Scan for the cell matching the given text and deliver its (X, Y) coordinate at center. 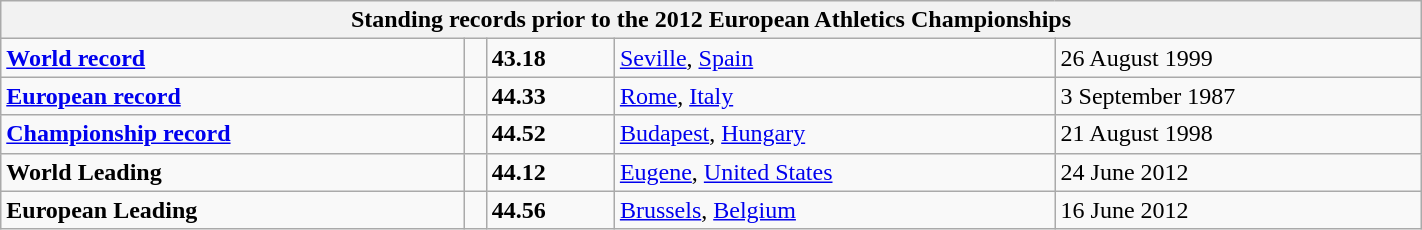
26 August 1999 (1238, 58)
Rome, Italy (834, 96)
Seville, Spain (834, 58)
3 September 1987 (1238, 96)
43.18 (550, 58)
Championship record (233, 134)
Budapest, Hungary (834, 134)
44.12 (550, 172)
16 June 2012 (1238, 210)
44.52 (550, 134)
Brussels, Belgium (834, 210)
World record (233, 58)
21 August 1998 (1238, 134)
44.56 (550, 210)
European Leading (233, 210)
European record (233, 96)
44.33 (550, 96)
Standing records prior to the 2012 European Athletics Championships (711, 20)
24 June 2012 (1238, 172)
World Leading (233, 172)
Eugene, United States (834, 172)
